Extract the [X, Y] coordinate from the center of the cell holding the provided text.  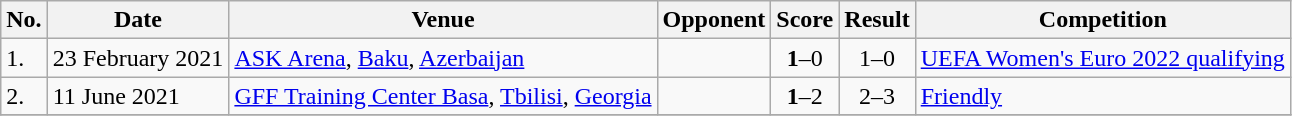
1–2 [805, 96]
Date [138, 20]
Competition [1102, 20]
GFF Training Center Basa, Tbilisi, Georgia [443, 96]
Opponent [714, 20]
23 February 2021 [138, 58]
Score [805, 20]
11 June 2021 [138, 96]
UEFA Women's Euro 2022 qualifying [1102, 58]
Venue [443, 20]
No. [24, 20]
2–3 [877, 96]
2. [24, 96]
ASK Arena, Baku, Azerbaijan [443, 58]
1. [24, 58]
Result [877, 20]
Friendly [1102, 96]
